Provide the [X, Y] coordinate of the cell's center where the given text is located.  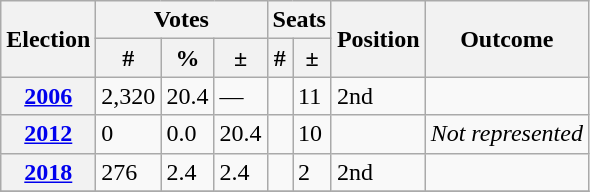
0.0 [188, 134]
— [240, 96]
10 [312, 134]
2018 [48, 172]
2,320 [128, 96]
Votes [182, 20]
0 [128, 134]
Not represented [506, 134]
Outcome [506, 39]
Seats [299, 20]
Position [378, 39]
% [188, 58]
2012 [48, 134]
2 [312, 172]
2006 [48, 96]
276 [128, 172]
11 [312, 96]
Election [48, 39]
